For the text-containing cell, return its midpoint in [X, Y] coordinate format. 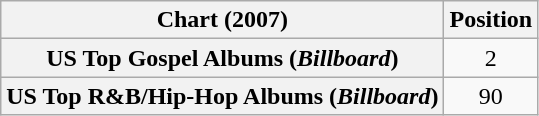
US Top R&B/Hip-Hop Albums (Billboard) [222, 96]
Chart (2007) [222, 20]
2 [491, 58]
US Top Gospel Albums (Billboard) [222, 58]
90 [491, 96]
Position [491, 20]
